Search for the cell housing the specified text and yield its [x, y] center coordinate. 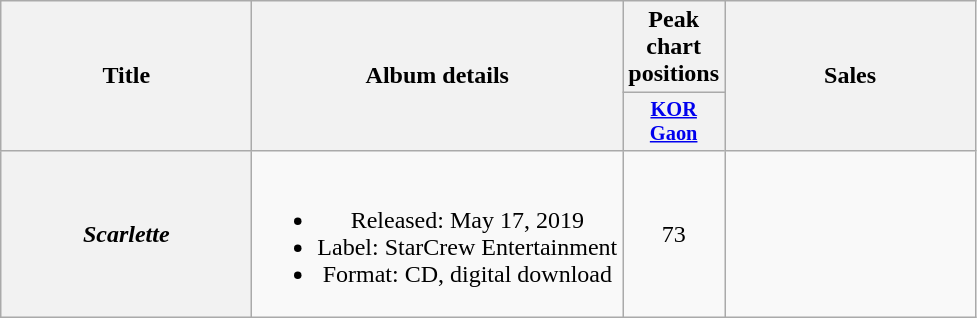
73 [674, 234]
Released: May 17, 2019Label: StarCrew EntertainmentFormat: CD, digital download [438, 234]
Sales [850, 76]
KORGaon [674, 122]
Peak chart positions [674, 47]
Album details [438, 76]
Scarlette [126, 234]
Title [126, 76]
